Scan for the cell matching the given text and deliver its (X, Y) coordinate at center. 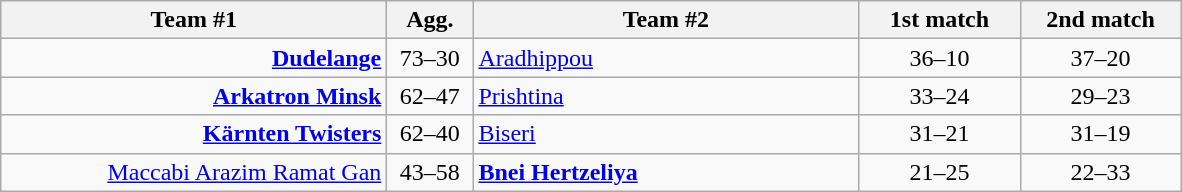
Agg. (430, 20)
Kärnten Twisters (194, 134)
Bnei Hertzeliya (666, 172)
1st match (940, 20)
Team #2 (666, 20)
43–58 (430, 172)
Prishtina (666, 96)
29–23 (1100, 96)
Dudelange (194, 58)
31–19 (1100, 134)
Biseri (666, 134)
22–33 (1100, 172)
Maccabi Arazim Ramat Gan (194, 172)
36–10 (940, 58)
31–21 (940, 134)
33–24 (940, 96)
62–47 (430, 96)
37–20 (1100, 58)
62–40 (430, 134)
73–30 (430, 58)
Arkatron Minsk (194, 96)
Team #1 (194, 20)
21–25 (940, 172)
2nd match (1100, 20)
Aradhippou (666, 58)
